Determine the (x, y) coordinate at the center of the cell enclosing the given text.  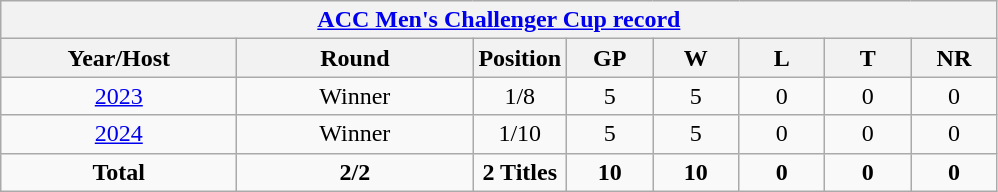
GP (610, 58)
2 Titles (520, 172)
2/2 (355, 172)
W (696, 58)
T (868, 58)
Round (355, 58)
NR (954, 58)
Position (520, 58)
1/10 (520, 134)
1/8 (520, 96)
L (782, 58)
2023 (119, 96)
2024 (119, 134)
Year/Host (119, 58)
ACC Men's Challenger Cup record (499, 20)
Total (119, 172)
